Scan for the cell matching the given text and deliver its (X, Y) coordinate at center. 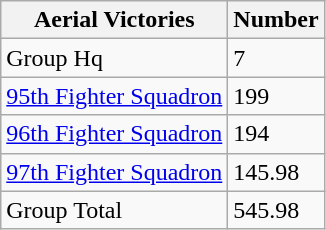
194 (276, 134)
95th Fighter Squadron (114, 96)
Aerial Victories (114, 20)
545.98 (276, 210)
Group Total (114, 210)
Number (276, 20)
7 (276, 58)
199 (276, 96)
145.98 (276, 172)
Group Hq (114, 58)
96th Fighter Squadron (114, 134)
97th Fighter Squadron (114, 172)
